Extract the (X, Y) coordinate from the center of the cell holding the provided text.  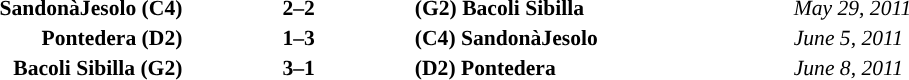
(C4) SandonàJesolo (602, 38)
1–3 (298, 38)
